Search for the cell housing the specified text and yield its (x, y) center coordinate. 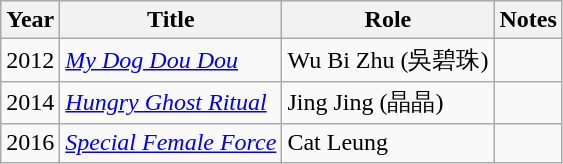
Wu Bi Zhu (吳碧珠) (388, 60)
Title (171, 20)
2014 (30, 102)
My Dog Dou Dou (171, 60)
Notes (528, 20)
Cat Leung (388, 143)
Year (30, 20)
2012 (30, 60)
Special Female Force (171, 143)
Hungry Ghost Ritual (171, 102)
Role (388, 20)
Jing Jing (晶晶) (388, 102)
2016 (30, 143)
